From the cell containing the given text, extract its center point as [X, Y] coordinate. 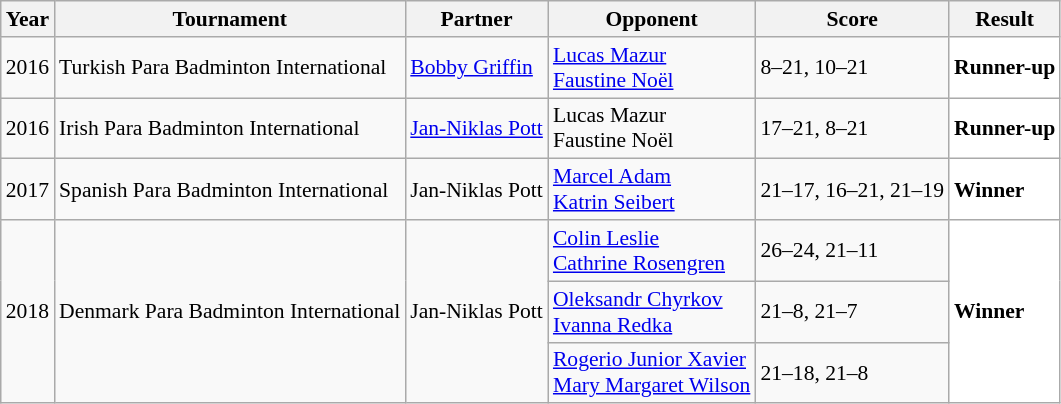
2017 [28, 190]
Colin Leslie Cathrine Rosengren [652, 250]
Result [1004, 19]
Bobby Griffin [476, 68]
Marcel Adam Katrin Seibert [652, 190]
21–18, 21–8 [852, 372]
8–21, 10–21 [852, 68]
26–24, 21–11 [852, 250]
Spanish Para Badminton International [230, 190]
Tournament [230, 19]
Score [852, 19]
17–21, 8–21 [852, 128]
Irish Para Badminton International [230, 128]
21–8, 21–7 [852, 312]
Turkish Para Badminton International [230, 68]
21–17, 16–21, 21–19 [852, 190]
2018 [28, 312]
Year [28, 19]
Denmark Para Badminton International [230, 312]
Oleksandr Chyrkov Ivanna Redka [652, 312]
Opponent [652, 19]
Partner [476, 19]
Rogerio Junior Xavier Mary Margaret Wilson [652, 372]
